Determine the (x, y) coordinate at the center of the cell enclosing the given text.  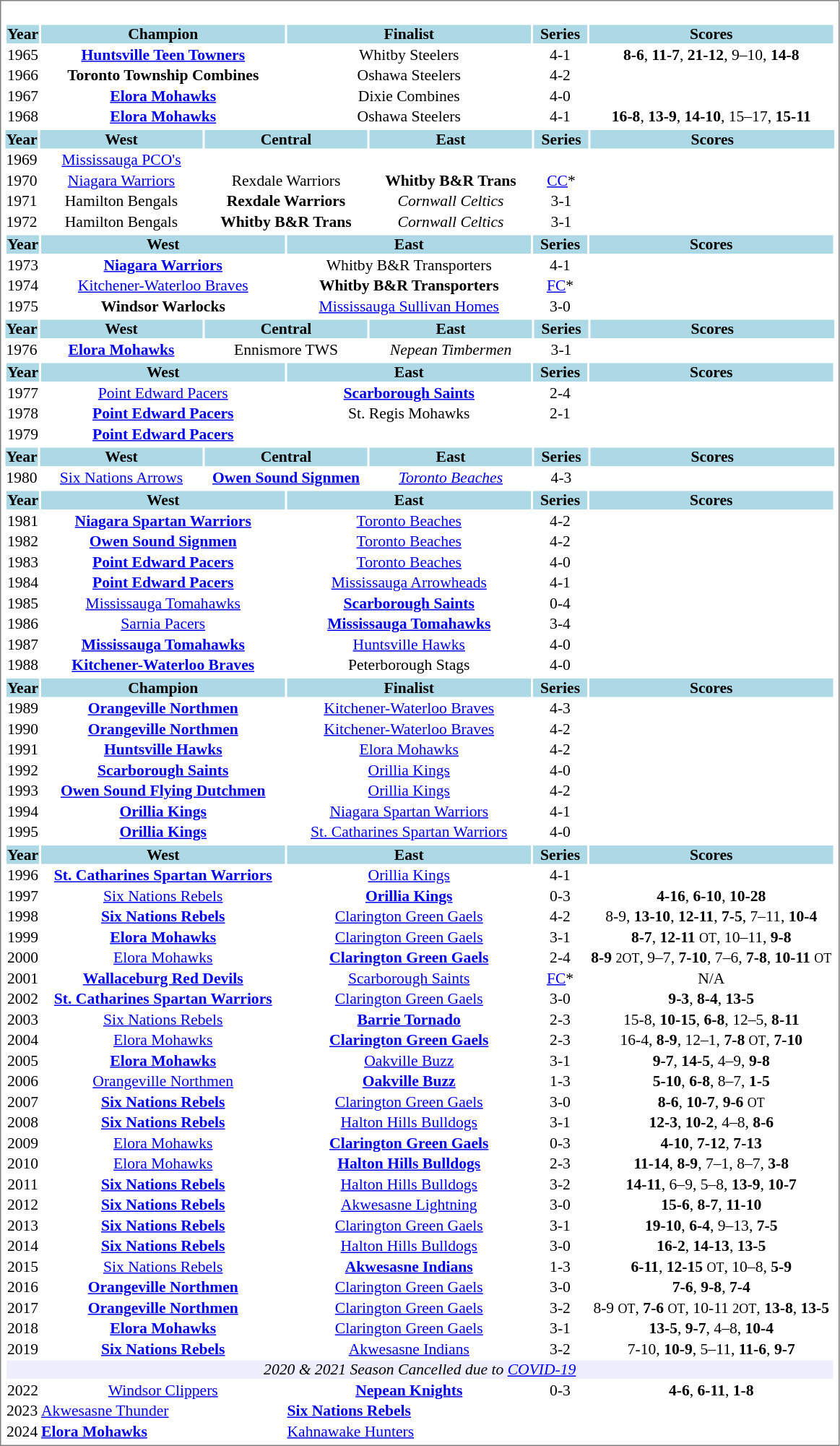
13-5, 9-7, 4–8, 10-4 (711, 1329)
4-16, 6-10, 10-28 (711, 896)
1990 (23, 729)
1993 (23, 791)
1974 (23, 285)
1992 (23, 770)
Whitby Steelers (410, 55)
2023 (23, 1411)
1970 (22, 181)
Windsor Warlocks (163, 306)
14-11, 6–9, 5–8, 13-9, 10-7 (711, 1184)
1994 (23, 812)
3-4 (560, 624)
2014 (23, 1247)
9-7, 14-5, 4–9, 9-8 (711, 1061)
1991 (23, 749)
Akwesasne Lightning (410, 1205)
1981 (23, 521)
2012 (23, 1205)
2002 (23, 999)
1995 (23, 832)
12-3, 10-2, 4–8, 8-6 (711, 1122)
Dixie Combines (410, 96)
2000 (23, 957)
Sarnia Pacers (163, 624)
16-8, 13-9, 14-10, 15–17, 15-11 (711, 116)
2004 (23, 1040)
2009 (23, 1143)
1968 (23, 116)
CC* (562, 181)
Mississauga PCO's (121, 160)
8-9 OT, 7-6 OT, 10-11 2OT, 13-8, 13-5 (711, 1308)
Mississauga Sullivan Homes (410, 306)
1980 (22, 478)
1965 (23, 55)
Barrie Tornado (410, 1020)
1985 (23, 603)
Nepean Knights (410, 1390)
2001 (23, 978)
15-6, 8-7, 11-10 (711, 1205)
Akwesasne Thunder (163, 1411)
Ennismore TWS (286, 350)
1988 (23, 666)
Huntsville Teen Towners (163, 55)
8-6, 11-7, 21-12, 9–10, 14-8 (711, 55)
2010 (23, 1164)
2016 (23, 1287)
Six Nations Arrows (121, 478)
2017 (23, 1308)
6-11, 12-15 OT, 10–8, 5-9 (711, 1267)
1996 (23, 875)
1989 (23, 709)
1971 (22, 202)
Kahnawake Hunters (410, 1432)
1984 (23, 583)
1979 (23, 434)
16-4, 8-9, 12–1, 7-8 OT, 7-10 (711, 1040)
2003 (23, 1020)
N/A (711, 978)
8-6, 10-7, 9-6 OT (711, 1102)
Windsor Clippers (163, 1390)
8-9, 13-10, 12-11, 7-5, 7–11, 10-4 (711, 917)
7-10, 10-9, 5–11, 11-6, 9-7 (711, 1349)
16-2, 14-13, 13-5 (711, 1247)
Nepean Timbermen (451, 350)
2006 (23, 1082)
2022 (23, 1390)
Toronto Township Combines (163, 76)
1966 (23, 76)
Owen Sound Flying Dutchmen (163, 791)
1982 (23, 541)
2005 (23, 1061)
19-10, 6-4, 9–13, 7-5 (711, 1226)
1977 (23, 393)
8-9 2OT, 9–7, 7-10, 7–6, 7-8, 10-11 OT (711, 957)
1983 (23, 562)
11-14, 8-9, 7–1, 8–7, 3-8 (711, 1164)
0-4 (560, 603)
2008 (23, 1122)
1967 (23, 96)
1999 (23, 937)
8-7, 12-11 OT, 10–11, 9-8 (711, 937)
15-8, 10-15, 6-8, 12–5, 8-11 (711, 1020)
2013 (23, 1226)
1987 (23, 645)
1998 (23, 917)
7-6, 9-8, 7-4 (711, 1287)
2007 (23, 1102)
2-1 (560, 414)
4-10, 7-12, 7-13 (711, 1143)
1997 (23, 896)
Peterborough Stags (410, 666)
2011 (23, 1184)
4-6, 6-11, 1-8 (711, 1390)
Mississauga Arrowheads (410, 583)
1978 (23, 414)
1972 (22, 222)
2024 (23, 1432)
1969 (22, 160)
Wallaceburg Red Devils (163, 978)
2020 & 2021 Season Cancelled due to COVID-19 (420, 1369)
2019 (23, 1349)
2015 (23, 1267)
5-10, 6-8, 8–7, 1-5 (711, 1082)
2018 (23, 1329)
9-3, 8-4, 13-5 (711, 999)
1973 (23, 265)
1986 (23, 624)
1976 (22, 350)
1975 (23, 306)
St. Regis Mohawks (410, 414)
